Return the [X, Y] coordinate for the center point of the cell that contains the specified text.  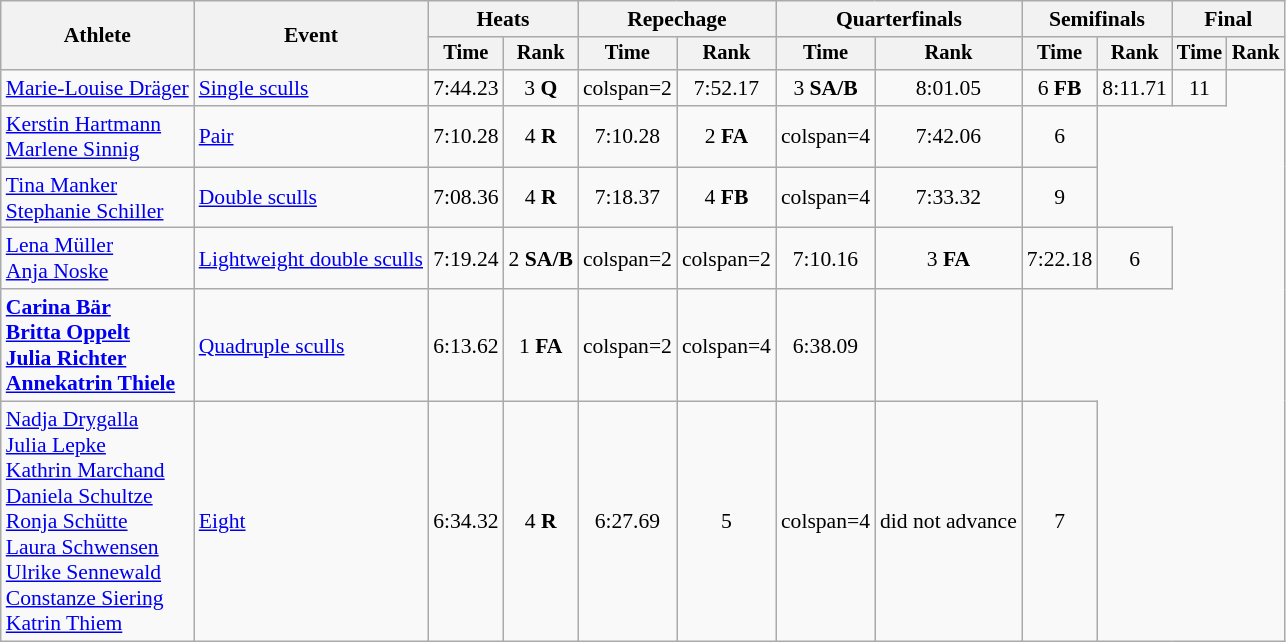
8:01.05 [948, 88]
did not advance [948, 522]
9 [1060, 198]
7:19.24 [466, 258]
Repechage [677, 19]
Quarterfinals [899, 19]
7:08.36 [466, 198]
6 FB [1060, 88]
Marie-Louise Dräger [98, 88]
6:13.62 [466, 345]
3 FA [948, 258]
Lightweight double sculls [311, 258]
7:52.17 [726, 88]
5 [726, 522]
6:34.32 [466, 522]
1 FA [541, 345]
6:38.09 [826, 345]
7:18.37 [628, 198]
Nadja DrygallaJulia LepkeKathrin MarchandDaniela SchultzeRonja SchütteLaura SchwensenUlrike SennewaldConstanze SieringKatrin Thiem [98, 522]
8:11.71 [1134, 88]
Carina BärBritta OppeltJulia RichterAnnekatrin Thiele [98, 345]
Pair [311, 136]
Lena MüllerAnja Noske [98, 258]
11 [1200, 88]
Semifinals [1097, 19]
4 FB [726, 198]
2 FA [726, 136]
Kerstin HartmannMarlene Sinnig [98, 136]
7:22.18 [1060, 258]
Double sculls [311, 198]
7 [1060, 522]
3 Q [541, 88]
7:10.16 [826, 258]
Final [1228, 19]
3 SA/B [826, 88]
Heats [503, 19]
2 SA/B [541, 258]
Event [311, 36]
Eight [311, 522]
Tina MankerStephanie Schiller [98, 198]
7:42.06 [948, 136]
6:27.69 [628, 522]
7:33.32 [948, 198]
Single sculls [311, 88]
Quadruple sculls [311, 345]
Athlete [98, 36]
7:44.23 [466, 88]
